Locate the cell with the specified text and output its [x, y] center coordinate. 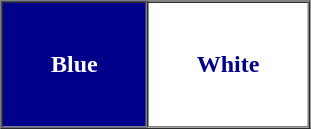
Blue [75, 65]
White [228, 65]
